Locate the cell with the specified text and output its [x, y] center coordinate. 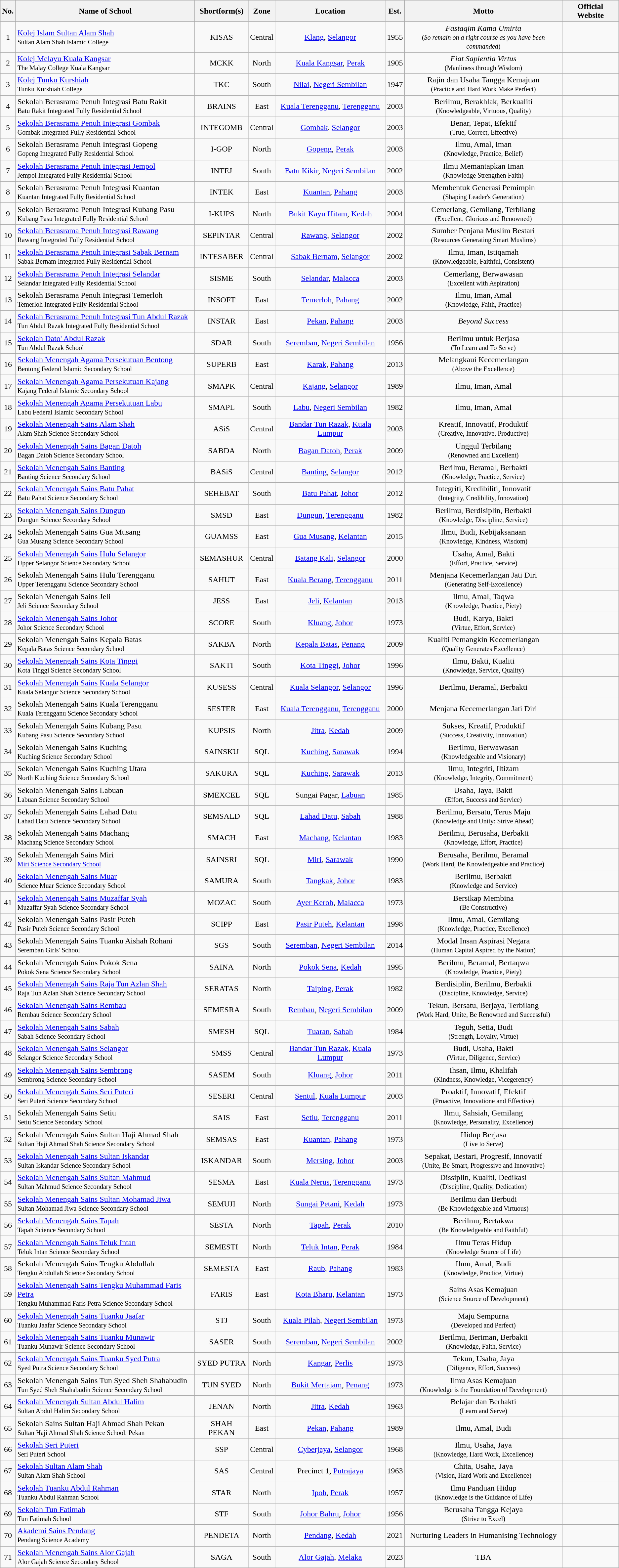
Sekolah Menengah Sains MachangMachang Science Secondary School [105, 838]
68 [8, 1493]
Sekolah Menengah Sains SembrongSembrong Science Secondary School [105, 1074]
Ilmu, Iman, Istiqamah(Knowledgeable, Faithful, Consistent) [483, 257]
Precinct 1, Putrajaya [330, 1471]
37 [8, 816]
SABDA [222, 451]
STJ [222, 1320]
2023 [395, 1557]
50 [8, 1096]
INSTAR [222, 322]
Sekolah Menengah Sains Hulu TerengganuUpper Terengganu Science Secondary School [105, 580]
Sentul, Kuala Lumpur [330, 1096]
Ilmu, Bakti, Kualiti(Knowledge, Service, Quality) [483, 666]
SEMESTI [222, 1246]
7 [8, 171]
Unggul Terbilang(Renowned and Excellent) [483, 451]
69 [8, 1514]
67 [8, 1471]
Kuala Pilah, Negeri Sembilan [330, 1320]
16 [8, 365]
Rawang, Selangor [330, 235]
I-GOP [222, 149]
13 [8, 300]
Sekolah Menengah Sains Kuala SelangorKuala Selangor Science Secondary School [105, 687]
SESTER [222, 709]
20 [8, 451]
Sekolah Menengah Sains Sultan IskandarSultan Iskandar Science Secondary School [105, 1160]
Budi, Usaha, Bakti(Virtue, Diligence, Service) [483, 1053]
Gombak, Selangor [330, 128]
Sekolah Menengah Sains Tengku Muhammad Faris PetraTengku Muhammad Faris Petra Science Secondary School [105, 1294]
Kreatif, Innovatif, Produktif(Creative, Innovative, Productive) [483, 429]
19 [8, 429]
Melangkaui Kecemerlangan(Above the Excellence) [483, 365]
SERATAS [222, 988]
SMSS [222, 1053]
Ilmu, Amal, Budi [483, 1428]
Rembau, Negeri Sembilan [330, 1010]
61 [8, 1342]
Sekolah Menengah Sains Tun Syed Sheh ShahabudinTun Syed Sheh Shahabudin Science Secondary School [105, 1385]
Sekolah Menengah Sains Sultan Haji Ahmad ShahSultan Haji Ahmad Shah Science Secondary School [105, 1139]
17 [8, 386]
MOZAC [222, 902]
52 [8, 1139]
Temerloh, Pahang [330, 300]
Sekolah Tun FatimahTun Fatimah School [105, 1514]
Berilmu, Beramal, Berbakti(Knowledge, Practice, Service) [483, 472]
SAINA [222, 967]
Kuala Selangor, Selangor [330, 687]
Berilmu, Berbakti(Knowledge and Service) [483, 881]
Sekolah Menengah Sains Kota TinggiKota Tinggi Science Secondary School [105, 666]
SMAPK [222, 386]
Sekolah Berasrama Penuh Integrasi JempolJempol Integrated Fully Residential School [105, 171]
Sekolah Sultan Alam ShahSultan Alam Shah School [105, 1471]
Ilmu, Usaha, Jaya(Knowledge, Hard Work, Excellence) [483, 1450]
Nurturing Leaders in Humanising Technology [483, 1536]
SAKTI [222, 666]
Cemerlang, Gemilang, Terbilang(Excellent, Glorious and Renowned) [483, 214]
Sekolah Menengah Sains Tengku AbdullahTengku Abdullah Science Secondary School [105, 1268]
63 [8, 1385]
Berilmu, Bertakwa(Be Knowledgeable and Faithful) [483, 1225]
Sekolah Tuanku Abdul RahmanTuanku Abdul Rahman School [105, 1493]
64 [8, 1407]
SHAH PEKAN [222, 1428]
SGS [222, 945]
Pasir Puteh, Kelantan [330, 924]
Sekolah Menengah Sains DungunDungun Science Secondary School [105, 515]
Ilmu, Iman, Amal(Knowledge, Faith, Practice) [483, 300]
SAKBA [222, 644]
Sekolah Menengah Sains Bagan DatohBagan Datoh Science Secondary School [105, 451]
35 [8, 773]
Berilmu dan Berbudi(Be Knowledgeable and Virtuous) [483, 1203]
Sekolah Menengah Sains Kepala BatasKepala Batas Science Secondary School [105, 644]
Akademi Sains PendangPendang Science Academy [105, 1536]
Sepakat, Bestari, Progresif, Innovatif(Unite, Be Smart, Progressive and Innovative) [483, 1160]
24 [8, 537]
Cemerlang, Berwawasan(Excellent with Aspiration) [483, 278]
2014 [395, 945]
1985 [395, 795]
Berilmu, Beramal, Bertaqwa(Knowledge, Practice, Piety) [483, 967]
Sekolah Berasrama Penuh Integrasi GombakGombak Integrated Fully Residential School [105, 128]
KISAS [222, 37]
26 [8, 580]
Sukses, Kreatif, Produktif(Success, Creativity, Innovation) [483, 730]
Kuala Nerus, Terengganu [330, 1182]
15 [8, 343]
KUPSIS [222, 730]
Dissiplin, Kualiti, Dedikasi(Discipline, Quality, Dedication) [483, 1182]
1994 [395, 752]
Banting, Selangor [330, 472]
Ilmu, Amal, Gemilang(Knowledge, Practice, Excellence) [483, 924]
Sekolah Berasrama Penuh Integrasi Batu RakitBatu Rakit Integrated Fully Residential School [105, 106]
Sekolah Sains Sultan Haji Ahmad Shah PekanSultan Haji Ahmad Shah Science School, Pekan [105, 1428]
Alor Gajah, Melaka [330, 1557]
Belajar dan Berbakti(Learn and Serve) [483, 1407]
SDAR [222, 343]
BRAINS [222, 106]
Sekolah Menengah Sains Hulu SelangorUpper Selangor Science Secondary School [105, 558]
SAGA [222, 1557]
Sekolah Berasrama Penuh Integrasi SelandarSelandar Integrated Fully Residential School [105, 278]
Ilmu, Budi, Kebijaksanaan(Knowledge, Kindness, Wisdom) [483, 537]
Kota Tinggi, Johor [330, 666]
22 [8, 494]
Sekolah Menengah Sultan Abdul HalimSultan Abdul Halim Secondary School [105, 1407]
INSOFT [222, 300]
Sekolah Menengah Sains Tuanku Aishah RohaniSeremban Girls' School [105, 945]
MCKK [222, 63]
62 [8, 1364]
SCIPP [222, 924]
Membentuk Generasi Pemimpin(Shaping Leader's Generation) [483, 192]
58 [8, 1268]
Pokok Sena, Kedah [330, 967]
SASER [222, 1342]
Mersing, Johor [330, 1160]
Chita, Usaha, Jaya(Vision, Hard Work and Excellence) [483, 1471]
INTEK [222, 192]
SEMESRA [222, 1010]
12 [8, 278]
Sekolah Berasrama Penuh Integrasi Sabak BernamSabak Bernam Integrated Fully Residential School [105, 257]
Ilmu Panduan Hidup(Knowledge is the Guidance of Life) [483, 1493]
Sekolah Menengah Sains Tuanku Syed PutraSyed Putra Science Secondary School [105, 1364]
Kolej Islam Sultan Alam ShahSultan Alam Shah Islamic College [105, 37]
Ilmu Asas Kemajuan(Knowledge is the Foundation of Development) [483, 1385]
Kota Bharu, Kelantan [330, 1294]
Beyond Success [483, 322]
27 [8, 601]
SAKURA [222, 773]
Benar, Tepat, Efektif(True, Correct, Effective) [483, 128]
Fastaqim Kama Umirta(So remain on a right course as you have been commanded) [483, 37]
Nilai, Negeri Sembilan [330, 85]
3 [8, 85]
Berilmu, Beramal, Berbakti [483, 687]
Kuala Kangsar, Perak [330, 63]
Fiat Sapientia Virtus(Manliness through Wisdom) [483, 63]
Kangar, Perlis [330, 1364]
SEMESTA [222, 1268]
Sekolah Berasrama Penuh Integrasi Kubang PasuKubang Pasu Integrated Fully Residential School [105, 214]
INTEJ [222, 171]
70 [8, 1536]
JESS [222, 601]
Sekolah Menengah Sains Pokok SenaPokok Sena Science Secondary School [105, 967]
Ilmu, Sahsiah, Gemilang(Knowledge, Personality, Excellence) [483, 1117]
SEMSAS [222, 1139]
Sekolah Menengah Sains RembauRembau Science Secondary School [105, 1010]
Sekolah Menengah Sains KuchingKuching Science Secondary School [105, 752]
Ilmu, Amal, Budi(Knowledge, Practice, Virtue) [483, 1268]
71 [8, 1557]
55 [8, 1203]
SMACH [222, 838]
43 [8, 945]
Sekolah Seri PuteriSeri Puteri School [105, 1450]
33 [8, 730]
SMSD [222, 515]
Pendang, Kedah [330, 1536]
47 [8, 1031]
SAINSRI [222, 859]
2 [8, 63]
Bagan Datoh, Perak [330, 451]
Sekolah Menengah Sains Raja Tun Azlan ShahRaja Tun Azlan Shah Science Secondary School [105, 988]
Sekolah Menengah Sains Kubang PasuKubang Pasu Science Secondary School [105, 730]
I-KUPS [222, 214]
Zone [262, 11]
Sekolah Menengah Sains Teluk IntanTeluk Intan Science Secondary School [105, 1246]
Location [330, 11]
Miri, Sarawak [330, 859]
STF [222, 1514]
Sungai Petani, Kedah [330, 1203]
45 [8, 988]
SEMUJI [222, 1203]
1990 [395, 859]
Teguh, Setia, Budi(Strength, Loyalty, Virtue) [483, 1031]
Integriti, Kredibiliti, Innovatif(Integrity, Credibility, Innovation) [483, 494]
Sekolah Menengah Sains Pasir PutehPasir Puteh Science Secondary School [105, 924]
SEMSALD [222, 816]
Sekolah Berasrama Penuh Integrasi GopengGopeng Integrated Fully Residential School [105, 149]
Gopeng, Perak [330, 149]
Ilmu, Amal, Iman(Knowledge, Practice, Belief) [483, 149]
Machang, Kelantan [330, 838]
Berilmu, Berakhlak, Berkualiti(Knowledgeable, Virtuous, Quality) [483, 106]
Sekolah Menengah Sains Kuala TerengganuKuala Terengganu Science Secondary School [105, 709]
Maju Sempurna(Developed and Perfect) [483, 1320]
Bukit Mertajam, Penang [330, 1385]
Est. [395, 11]
SESMA [222, 1182]
Labu, Negeri Sembilan [330, 408]
KUSESS [222, 687]
Kuala Berang, Terengganu [330, 580]
18 [8, 408]
Raub, Pahang [330, 1268]
Name of School [105, 11]
Tuaran, Sabah [330, 1031]
Usaha, Jaya, Bakti(Effort, Success and Service) [483, 795]
Ilmu, Integriti, Iltizam(Knowledge, Integrity, Commitment) [483, 773]
Batu Pahat, Johor [330, 494]
36 [8, 795]
Batang Kali, Selangor [330, 558]
10 [8, 235]
INTEGOMB [222, 128]
Dungun, Terengganu [330, 515]
23 [8, 515]
28 [8, 623]
Selandar, Malacca [330, 278]
Sekolah Menengah Sains JohorJohor Science Secondary School [105, 623]
Kolej Tunku KurshiahTunku Kurshiah College [105, 85]
41 [8, 902]
Sekolah Menengah Agama Persekutuan KajangKajang Federal Islamic Secondary School [105, 386]
Proaktif, Innovatif, Efektif(Proactive, Innovatione and Effective) [483, 1096]
Sekolah Dato' Abdul RazakTun Abdul Razak School [105, 343]
30 [8, 666]
Sekolah Menengah Sains Kuching UtaraNorth Kuching Science Secondary School [105, 773]
Berilmu, Berdisiplin, Berbakti(Knowledge, Discipline, Service) [483, 515]
Berusaha, Berilmu, Beramal(Work Hard, Be Knowledgeable and Practice) [483, 859]
Karak, Pahang [330, 365]
TKC [222, 85]
SEPINTAR [222, 235]
1955 [395, 37]
25 [8, 558]
Official Website [591, 11]
53 [8, 1160]
ISKANDAR [222, 1160]
4 [8, 106]
Kajang, Selangor [330, 386]
21 [8, 472]
32 [8, 709]
Sekolah Menengah Sains SelangorSelangor Science Secondary School [105, 1053]
Berilmu, Berwawasan(Knowledgeable and Visionary) [483, 752]
Sekolah Menengah Sains Gua MusangGua Musang Science Secondary School [105, 537]
SAIS [222, 1117]
Usaha, Amal, Bakti(Effort, Practice, Service) [483, 558]
Menjana Kecemerlangan Jati Diri(Generating Self-Excellence) [483, 580]
Sekolah Menengah Agama Persekutuan LabuLabu Federal Islamic Secondary School [105, 408]
Berdisiplin, Berilmu, Berbakti(Discipline, Knowledge, Service) [483, 988]
JENAN [222, 1407]
Jeli, Kelantan [330, 601]
Johor Bahru, Johor [330, 1514]
Tekun, Usaha, Jaya(Diligence, Effort, Success) [483, 1364]
1988 [395, 816]
SESERI [222, 1096]
2010 [395, 1225]
Sekolah Berasrama Penuh Integrasi TemerlohTemerloh Integrated Fully Residential School [105, 300]
Sekolah Menengah Sains Alor GajahAlor Gajah Science Secondary School [105, 1557]
1905 [395, 63]
Kolej Melayu Kuala KangsarThe Malay College Kuala Kangsar [105, 63]
Sekolah Menengah Agama Persekutuan BentongBentong Federal Islamic Secondary School [105, 365]
39 [8, 859]
51 [8, 1117]
SAHUT [222, 580]
SMAPL [222, 408]
Ilmu Teras Hidup(Knowledge Source of Life) [483, 1246]
9 [8, 214]
42 [8, 924]
1 [8, 37]
6 [8, 149]
Sekolah Menengah Sains Alam ShahAlam Shah Science Secondary School [105, 429]
1947 [395, 85]
Lahad Datu, Sabah [330, 816]
GUAMSS [222, 537]
Sekolah Menengah Sains MiriMiri Science Secondary School [105, 859]
BASiS [222, 472]
40 [8, 881]
Sekolah Menengah Sains Lahad DatuLahad Datu Science Secondary School [105, 816]
Rajin dan Usaha Tangga Kemajuan(Practice and Hard Work Make Perfect) [483, 85]
2015 [395, 537]
56 [8, 1225]
29 [8, 644]
Sekolah Menengah Sains BantingBanting Science Secondary School [105, 472]
PENDETA [222, 1536]
14 [8, 322]
Berusaha Tangga Kejaya(Strive to Excel) [483, 1514]
SEHEBAT [222, 494]
Menjana Kecemerlangan Jati Diri [483, 709]
44 [8, 967]
1968 [395, 1450]
38 [8, 838]
Budi, Karya, Bakti(Virtue, Effort, Service) [483, 623]
Sekolah Menengah Sains TapahTapah Science Secondary School [105, 1225]
Sekolah Menengah Sains LabuanLabuan Science Secondary School [105, 795]
Teluk Intan, Perak [330, 1246]
49 [8, 1074]
Ihsan, Ilmu, Khalifah(Kindness, Knowledge, Vicegerency) [483, 1074]
Sains Asas Kemajuan(Science Source of Development) [483, 1294]
Sekolah Berasrama Penuh Integrasi KuantanKuantan Integrated Fully Residential School [105, 192]
Sekolah Menengah Sains MuarScience Muar Science Secondary School [105, 881]
Sekolah Menengah Sains Batu PahatBatu Pahat Science Secondary School [105, 494]
Sekolah Menengah Sains JeliJeli Science Secondary School [105, 601]
11 [8, 257]
Ipoh, Perak [330, 1493]
Sungai Pagar, Labuan [330, 795]
Sekolah Menengah Sains Sultan MahmudSultan Mahmud Science Secondary School [105, 1182]
8 [8, 192]
SISME [222, 278]
Kualiti Pemangkin Kecemerlangan(Quality Generates Excellence) [483, 644]
1995 [395, 967]
65 [8, 1428]
SEMASHUR [222, 558]
Motto [483, 11]
Tangkak, Johor [330, 881]
Sekolah Menengah Sains SabahSabah Science Secondary School [105, 1031]
60 [8, 1320]
Ilmu Memantapkan Iman(Knowledge Strengthen Faith) [483, 171]
Setiu, Terengganu [330, 1117]
Taiping, Perak [330, 988]
Ayer Keroh, Malacca [330, 902]
SAMURA [222, 881]
Hidup Berjasa(Live to Serve) [483, 1139]
46 [8, 1010]
SESTA [222, 1225]
54 [8, 1182]
SUPERB [222, 365]
SAS [222, 1471]
Sekolah Menengah Sains Tuanku MunawirTuanku Munawir Science Secondary School [105, 1342]
5 [8, 128]
SASEM [222, 1074]
Gua Musang, Kelantan [330, 537]
SCORE [222, 623]
2004 [395, 214]
SAINSKU [222, 752]
34 [8, 752]
TUN SYED [222, 1385]
Modal Insan Aspirasi Negara(Human Capital Aspired by the Nation) [483, 945]
Sekolah Menengah Sains Muzaffar SyahMuzaffar Syah Science Secondary School [105, 902]
Sekolah Menengah Sains SetiuSetiu Science Secondary School [105, 1117]
SSP [222, 1450]
Tekun, Bersatu, Berjaya, Terbilang(Work Hard, Unite, Be Renowned and Successful) [483, 1010]
Sekolah Berasrama Penuh Integrasi RawangRawang Integrated Fully Residential School [105, 235]
Berilmu, Berusaha, Berbakti(Knowledge, Effort, Practice) [483, 838]
Sabak Bernam, Selangor [330, 257]
2021 [395, 1536]
Bersikap Membina(Be Constructive) [483, 902]
Tapah, Perak [330, 1225]
SMESH [222, 1031]
FARIS [222, 1294]
ASiS [222, 429]
TBA [483, 1557]
Kepala Batas, Penang [330, 644]
Sekolah Menengah Sains Seri PuteriSeri Puteri Science Secondary School [105, 1096]
INTESABER [222, 257]
57 [8, 1246]
Berilmu untuk Berjasa(To Learn and To Serve) [483, 343]
Bukit Kayu Hitam, Kedah [330, 214]
Berilmu, Bersatu, Terus Maju(Knowledge and Unity: Strive Ahead) [483, 816]
48 [8, 1053]
STAR [222, 1493]
Sekolah Menengah Sains Sultan Mohamad JiwaSultan Mohamad Jiwa Science Secondary School [105, 1203]
66 [8, 1450]
31 [8, 687]
Klang, Selangor [330, 37]
Cyberjaya, Selangor [330, 1450]
Ilmu, Amal, Taqwa(Knowledge, Practice, Piety) [483, 601]
No. [8, 11]
59 [8, 1294]
Sekolah Menengah Sains Tuanku JaafarTuanku Jaafar Science Secondary School [105, 1320]
Berilmu, Beriman, Berbakti(Knowledge, Faith, Service) [483, 1342]
SYED PUTRA [222, 1364]
Shortform(s) [222, 11]
SMEXCEL [222, 795]
1998 [395, 924]
1957 [395, 1493]
Sekolah Berasrama Penuh Integrasi Tun Abdul RazakTun Abdul Razak Integrated Fully Residential School [105, 322]
Sumber Penjana Muslim Bestari(Resources Generating Smart Muslims) [483, 235]
Batu Kikir, Negeri Sembilan [330, 171]
